Find where the given text appears and provide that cell's center as [x, y] coordinate. 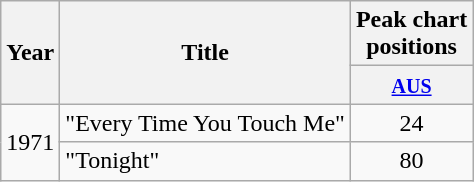
Title [206, 52]
Peak chartpositions [411, 34]
Year [30, 52]
AUS [411, 85]
24 [411, 123]
"Every Time You Touch Me" [206, 123]
80 [411, 161]
"Tonight" [206, 161]
1971 [30, 142]
